Detect which cell encompasses the target text, then output its (x, y) center coordinate. 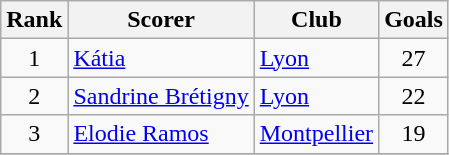
3 (34, 134)
Scorer (161, 20)
2 (34, 96)
Sandrine Brétigny (161, 96)
Club (316, 20)
22 (414, 96)
19 (414, 134)
Montpellier (316, 134)
1 (34, 58)
Elodie Ramos (161, 134)
Goals (414, 20)
27 (414, 58)
Rank (34, 20)
Kátia (161, 58)
